Find where the given text appears and provide that cell's center as (X, Y) coordinate. 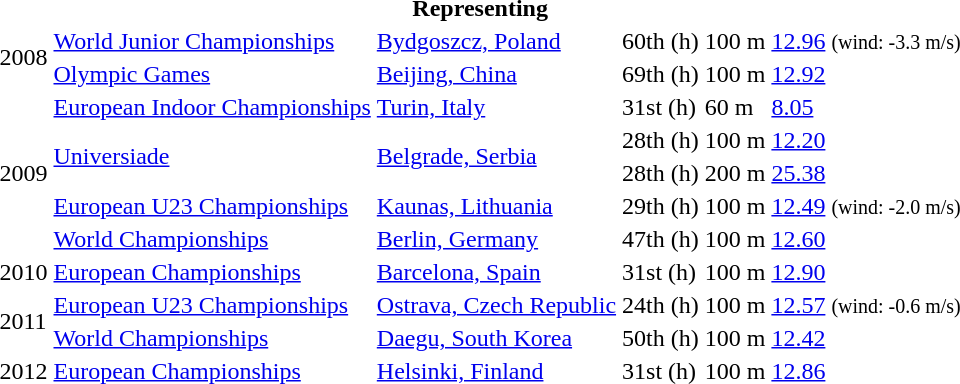
Berlin, Germany (496, 239)
Daegu, South Korea (496, 338)
Turin, Italy (496, 107)
European Indoor Championships (212, 107)
47th (h) (661, 239)
Bydgoszcz, Poland (496, 41)
European Championships (212, 272)
60th (h) (661, 41)
Olympic Games (212, 74)
50th (h) (661, 338)
Belgrade, Serbia (496, 156)
29th (h) (661, 206)
Beijing, China (496, 74)
Ostrava, Czech Republic (496, 305)
World Junior Championships (212, 41)
24th (h) (661, 305)
60 m (735, 107)
Kaunas, Lithuania (496, 206)
Barcelona, Spain (496, 272)
Universiade (212, 156)
69th (h) (661, 74)
200 m (735, 173)
